Determine the [x, y] coordinate at the center of the cell enclosing the given text.  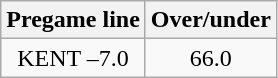
Over/under [210, 20]
KENT –7.0 [74, 58]
66.0 [210, 58]
Pregame line [74, 20]
